For the text-containing cell, return its midpoint in (x, y) coordinate format. 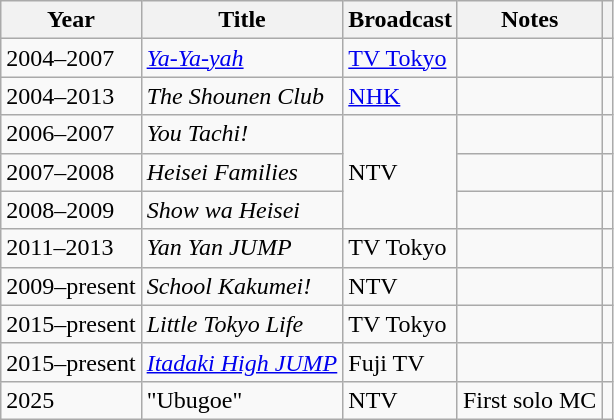
2007–2008 (71, 172)
School Kakumei! (242, 286)
Fuji TV (400, 362)
Title (242, 20)
The Shounen Club (242, 96)
2011–2013 (71, 248)
2008–2009 (71, 210)
2006–2007 (71, 134)
Yan Yan JUMP (242, 248)
2004–2013 (71, 96)
Show wa Heisei (242, 210)
First solo MC (529, 400)
Broadcast (400, 20)
Heisei Families (242, 172)
You Tachi! (242, 134)
2009–present (71, 286)
Notes (529, 20)
Ya-Ya-yah (242, 58)
"Ubugoe" (242, 400)
NHK (400, 96)
Year (71, 20)
2025 (71, 400)
Itadaki High JUMP (242, 362)
Little Tokyo Life (242, 324)
2004–2007 (71, 58)
